From the cell containing the given text, extract its center point as (x, y) coordinate. 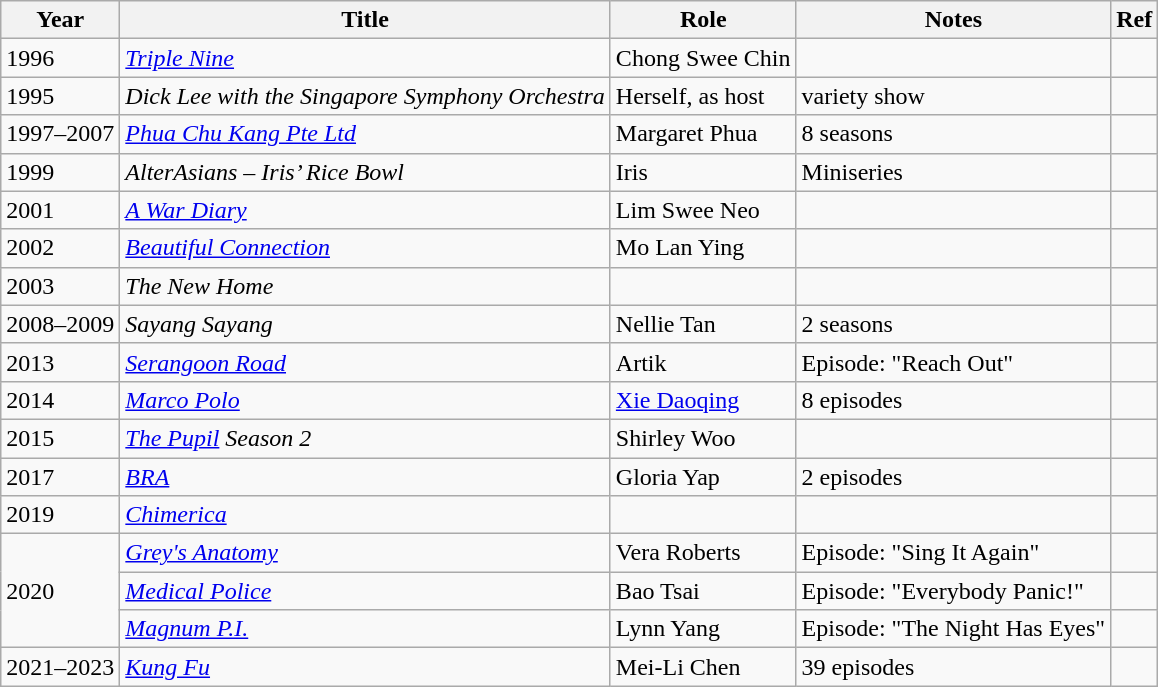
Lim Swee Neo (703, 210)
Notes (954, 20)
1999 (60, 172)
Ref (1134, 20)
Magnum P.I. (366, 629)
AlterAsians – Iris’ Rice Bowl (366, 172)
2002 (60, 248)
8 seasons (954, 134)
Shirley Woo (703, 438)
variety show (954, 96)
Nellie Tan (703, 324)
The Pupil Season 2 (366, 438)
2014 (60, 400)
Bao Tsai (703, 591)
Triple Nine (366, 58)
Vera Roberts (703, 553)
2020 (60, 591)
Mei-Li Chen (703, 667)
Gloria Yap (703, 477)
BRA (366, 477)
Grey's Anatomy (366, 553)
Chong Swee Chin (703, 58)
2013 (60, 362)
Miniseries (954, 172)
2017 (60, 477)
Xie Daoqing (703, 400)
Sayang Sayang (366, 324)
Kung Fu (366, 667)
Artik (703, 362)
8 episodes (954, 400)
Episode: "Reach Out" (954, 362)
Episode: "The Night Has Eyes" (954, 629)
Episode: "Sing It Again" (954, 553)
2 episodes (954, 477)
1995 (60, 96)
2021–2023 (60, 667)
Year (60, 20)
Episode: "Everybody Panic!" (954, 591)
Chimerica (366, 515)
1997–2007 (60, 134)
Title (366, 20)
39 episodes (954, 667)
2001 (60, 210)
Margaret Phua (703, 134)
Serangoon Road (366, 362)
A War Diary (366, 210)
2 seasons (954, 324)
The New Home (366, 286)
2019 (60, 515)
Lynn Yang (703, 629)
Role (703, 20)
2015 (60, 438)
Dick Lee with the Singapore Symphony Orchestra (366, 96)
Medical Police (366, 591)
Mo Lan Ying (703, 248)
1996 (60, 58)
2003 (60, 286)
Iris (703, 172)
Herself, as host (703, 96)
Beautiful Connection (366, 248)
Marco Polo (366, 400)
Phua Chu Kang Pte Ltd (366, 134)
2008–2009 (60, 324)
